Identify which cell holds the provided text, then report its [X, Y] central coordinate. 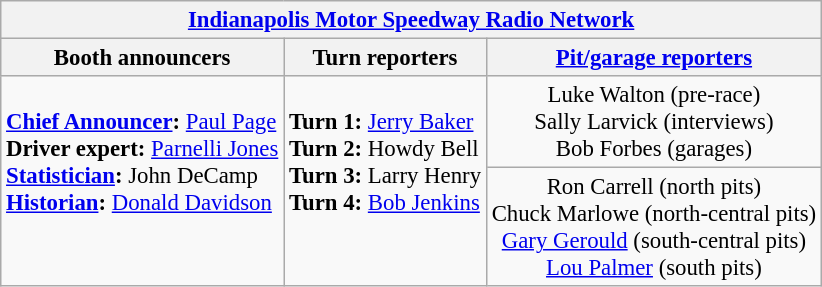
Booth announcers [142, 58]
Luke Walton (pre-race)Sally Larvick (interviews)Bob Forbes (garages) [654, 122]
Turn reporters [386, 58]
Pit/garage reporters [654, 58]
Ron Carrell (north pits)Chuck Marlowe (north-central pits)Gary Gerould (south-central pits)Lou Palmer (south pits) [654, 228]
Indianapolis Motor Speedway Radio Network [412, 20]
Turn 1: Jerry Baker Turn 2: Howdy Bell Turn 3: Larry Henry Turn 4: Bob Jenkins [386, 181]
Chief Announcer: Paul Page Driver expert: Parnelli Jones Statistician: John DeCamp Historian: Donald Davidson [142, 181]
